Provide the [X, Y] coordinate of the cell's center where the given text is located.  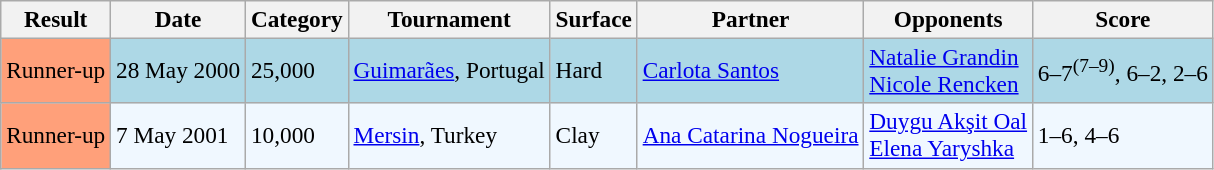
Date [178, 19]
Opponents [948, 19]
Ana Catarina Nogueira [750, 136]
Result [56, 19]
Hard [594, 70]
6–7(7–9), 6–2, 2–6 [1122, 70]
7 May 2001 [178, 136]
Mersin, Turkey [449, 136]
28 May 2000 [178, 70]
Duygu Akşit Oal Elena Yaryshka [948, 136]
10,000 [298, 136]
25,000 [298, 70]
Clay [594, 136]
Guimarães, Portugal [449, 70]
Score [1122, 19]
Natalie Grandin Nicole Rencken [948, 70]
Surface [594, 19]
Category [298, 19]
Carlota Santos [750, 70]
Partner [750, 19]
Tournament [449, 19]
1–6, 4–6 [1122, 136]
